From the cell containing the given text, extract its center point as (x, y) coordinate. 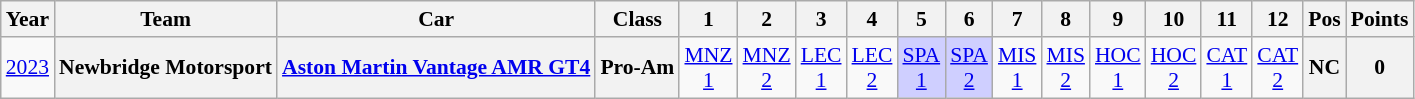
CAT2 (1278, 68)
2023 (28, 68)
LEC1 (822, 68)
MNZ1 (708, 68)
NC (1324, 68)
CAT1 (1226, 68)
LEC2 (872, 68)
Class (637, 19)
MNZ2 (767, 68)
MIS1 (1018, 68)
9 (1118, 19)
4 (872, 19)
Points (1380, 19)
Aston Martin Vantage AMR GT4 (436, 68)
SPA1 (921, 68)
SPA2 (969, 68)
Newbridge Motorsport (166, 68)
Pos (1324, 19)
HOC2 (1174, 68)
HOC1 (1118, 68)
8 (1066, 19)
12 (1278, 19)
7 (1018, 19)
Pro-Am (637, 68)
3 (822, 19)
10 (1174, 19)
MIS2 (1066, 68)
6 (969, 19)
11 (1226, 19)
5 (921, 19)
Year (28, 19)
1 (708, 19)
Car (436, 19)
2 (767, 19)
0 (1380, 68)
Team (166, 19)
